Return the [X, Y] coordinate for the center point of the cell that contains the specified text.  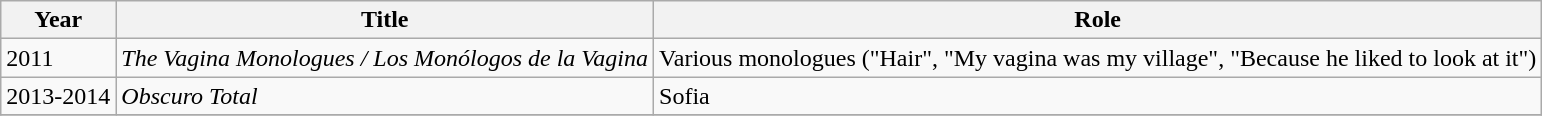
Obscuro Total [385, 96]
The Vagina Monologues / Los Monólogos de la Vagina [385, 58]
2013-2014 [58, 96]
Role [1098, 20]
Year [58, 20]
Title [385, 20]
2011 [58, 58]
Sofia [1098, 96]
Various monologues ("Hair", "My vagina was my village", "Because he liked to look at it") [1098, 58]
